Return [x, y] of the center of cell containing provided text 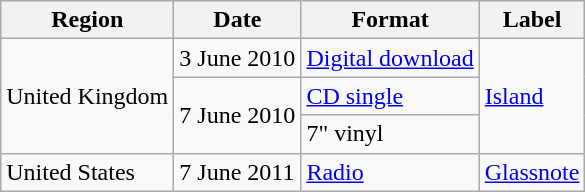
Region [88, 20]
Date [238, 20]
Glassnote [532, 172]
Island [532, 96]
Label [532, 20]
Digital download [390, 58]
United Kingdom [88, 96]
3 June 2010 [238, 58]
CD single [390, 96]
Format [390, 20]
United States [88, 172]
7 June 2010 [238, 115]
7" vinyl [390, 134]
Radio [390, 172]
7 June 2011 [238, 172]
